Provide the (X, Y) coordinate of the cell's center where the given text is located.  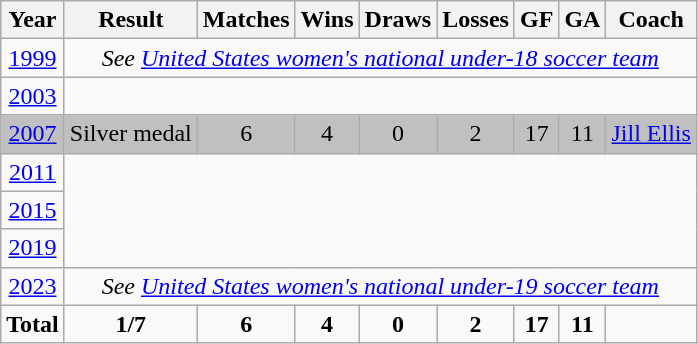
Year (33, 20)
2003 (33, 96)
Result (130, 20)
GA (582, 20)
See United States women's national under-19 soccer team (380, 286)
Silver medal (130, 134)
2007 (33, 134)
1/7 (130, 324)
GF (536, 20)
See United States women's national under-18 soccer team (380, 58)
2023 (33, 286)
Wins (327, 20)
1999 (33, 58)
2015 (33, 210)
Draws (398, 20)
2019 (33, 248)
Jill Ellis (651, 134)
Coach (651, 20)
2011 (33, 172)
Total (33, 324)
Losses (476, 20)
Matches (246, 20)
